Determine the [x, y] coordinate at the center of the cell enclosing the given text.  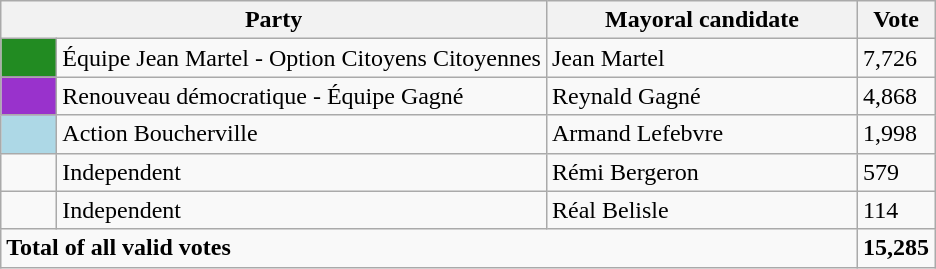
7,726 [896, 58]
Renouveau démocratique - Équipe Gagné [302, 96]
Réal Belisle [702, 210]
Vote [896, 20]
Reynald Gagné [702, 96]
Total of all valid votes [430, 248]
114 [896, 210]
Mayoral candidate [702, 20]
Jean Martel [702, 58]
Action Boucherville [302, 134]
1,998 [896, 134]
Party [274, 20]
Armand Lefebvre [702, 134]
579 [896, 172]
Équipe Jean Martel - Option Citoyens Citoyennes [302, 58]
4,868 [896, 96]
Rémi Bergeron [702, 172]
15,285 [896, 248]
